Find where the given text appears and provide that cell's center as (X, Y) coordinate. 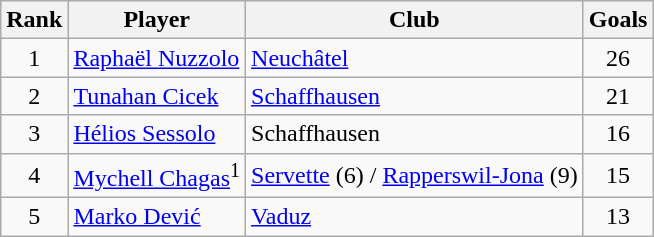
15 (618, 176)
21 (618, 96)
Club (415, 20)
4 (34, 176)
1 (34, 58)
Hélios Sessolo (157, 134)
2 (34, 96)
16 (618, 134)
Raphaël Nuzzolo (157, 58)
26 (618, 58)
3 (34, 134)
5 (34, 217)
Marko Dević (157, 217)
Mychell Chagas1 (157, 176)
Rank (34, 20)
Vaduz (415, 217)
Servette (6) / Rapperswil-Jona (9) (415, 176)
Tunahan Cicek (157, 96)
13 (618, 217)
Player (157, 20)
Goals (618, 20)
Neuchâtel (415, 58)
